Return [X, Y] of the center of cell containing provided text 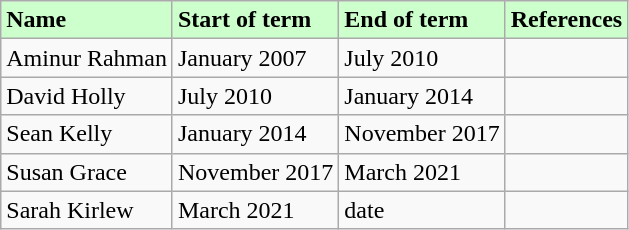
Name [87, 20]
David Holly [87, 96]
Aminur Rahman [87, 58]
Sarah Kirlew [87, 210]
January 2007 [255, 58]
References [566, 20]
date [422, 210]
Sean Kelly [87, 134]
Susan Grace [87, 172]
Start of term [255, 20]
End of term [422, 20]
